From the cell containing the given text, extract its center point as (X, Y) coordinate. 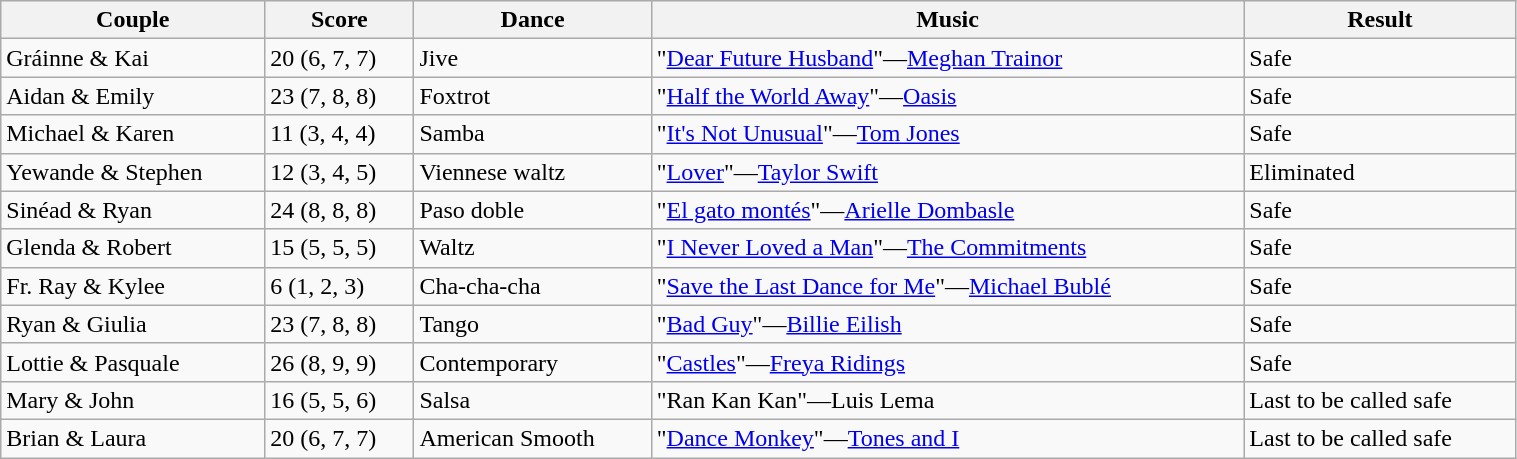
Tango (532, 324)
26 (8, 9, 9) (340, 362)
Mary & John (133, 400)
"Save the Last Dance for Me"—Michael Bublé (948, 286)
Sinéad & Ryan (133, 210)
Score (340, 20)
Aidan & Emily (133, 96)
Brian & Laura (133, 438)
"Dear Future Husband"—Meghan Trainor (948, 58)
"Castles"—Freya Ridings (948, 362)
"Ran Kan Kan"—Luis Lema (948, 400)
15 (5, 5, 5) (340, 248)
Viennese waltz (532, 172)
Music (948, 20)
6 (1, 2, 3) (340, 286)
Fr. Ray & Kylee (133, 286)
Samba (532, 134)
Gráinne & Kai (133, 58)
Cha-cha-cha (532, 286)
24 (8, 8, 8) (340, 210)
Jive (532, 58)
"Dance Monkey"—Tones and I (948, 438)
11 (3, 4, 4) (340, 134)
Paso doble (532, 210)
"It's Not Unusual"—Tom Jones (948, 134)
Foxtrot (532, 96)
Glenda & Robert (133, 248)
Lottie & Pasquale (133, 362)
"Lover"—Taylor Swift (948, 172)
"Bad Guy"—Billie Eilish (948, 324)
Michael & Karen (133, 134)
Dance (532, 20)
Waltz (532, 248)
Ryan & Giulia (133, 324)
Salsa (532, 400)
Yewande & Stephen (133, 172)
12 (3, 4, 5) (340, 172)
Eliminated (1380, 172)
Result (1380, 20)
"El gato montés"—Arielle Dombasle (948, 210)
Couple (133, 20)
"I Never Loved a Man"—The Commitments (948, 248)
16 (5, 5, 6) (340, 400)
Contemporary (532, 362)
"Half the World Away"—Oasis (948, 96)
American Smooth (532, 438)
